Provide the (x, y) coordinate of the cell's center where the given text is located.  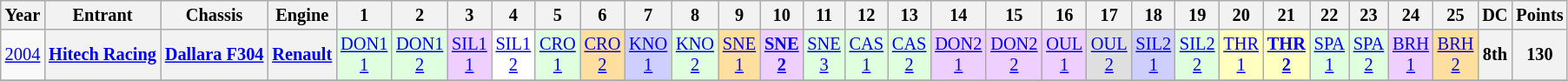
24 (1411, 15)
130 (1539, 55)
BRH2 (1456, 55)
DON22 (1014, 55)
Chassis (214, 15)
3 (469, 15)
8th (1494, 55)
THR2 (1287, 55)
CAS2 (909, 55)
2 (420, 15)
13 (909, 15)
Renault (302, 55)
7 (648, 15)
19 (1197, 15)
22 (1329, 15)
OUL2 (1109, 55)
5 (558, 15)
DC (1494, 15)
1 (364, 15)
21 (1287, 15)
SIL21 (1154, 55)
4 (513, 15)
SPA1 (1329, 55)
2004 (23, 55)
KNO2 (695, 55)
SNE2 (782, 55)
8 (695, 15)
25 (1456, 15)
17 (1109, 15)
Points (1539, 15)
KNO1 (648, 55)
9 (739, 15)
Hitech Racing (103, 55)
DON12 (420, 55)
15 (1014, 15)
Dallara F304 (214, 55)
SIL11 (469, 55)
CRO1 (558, 55)
CRO2 (603, 55)
CAS1 (867, 55)
BRH1 (1411, 55)
THR1 (1241, 55)
10 (782, 15)
SIL22 (1197, 55)
Year (23, 15)
Engine (302, 15)
16 (1064, 15)
SPA2 (1369, 55)
DON11 (364, 55)
11 (824, 15)
6 (603, 15)
DON21 (958, 55)
20 (1241, 15)
14 (958, 15)
18 (1154, 15)
12 (867, 15)
SIL12 (513, 55)
SNE3 (824, 55)
23 (1369, 15)
Entrant (103, 15)
SNE1 (739, 55)
OUL1 (1064, 55)
